Find where the given text appears and provide that cell's center as [x, y] coordinate. 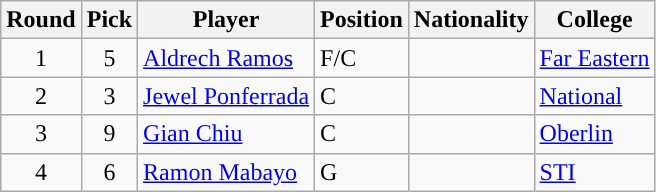
Oberlin [594, 134]
Round [41, 20]
6 [109, 172]
College [594, 20]
Gian Chiu [226, 134]
Position [362, 20]
5 [109, 58]
F/C [362, 58]
Aldrech Ramos [226, 58]
National [594, 96]
4 [41, 172]
2 [41, 96]
Jewel Ponferrada [226, 96]
Ramon Mabayo [226, 172]
Pick [109, 20]
Player [226, 20]
G [362, 172]
9 [109, 134]
STI [594, 172]
1 [41, 58]
Far Eastern [594, 58]
Nationality [471, 20]
